From the cell containing the given text, extract its center point as (x, y) coordinate. 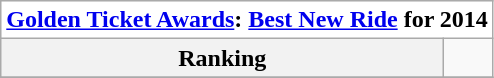
Ranking (222, 58)
Golden Ticket Awards: Best New Ride for 2014 (248, 20)
